Locate the cell with the specified text and output its (X, Y) center coordinate. 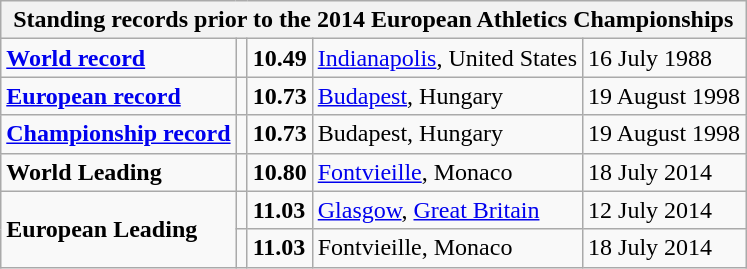
Glasgow, Great Britain (447, 210)
World Leading (118, 172)
European Leading (118, 229)
World record (118, 58)
Standing records prior to the 2014 European Athletics Championships (374, 20)
12 July 2014 (664, 210)
European record (118, 96)
16 July 1988 (664, 58)
Championship record (118, 134)
10.49 (280, 58)
10.80 (280, 172)
Indianapolis, United States (447, 58)
